Scan for the cell matching the given text and deliver its [x, y] coordinate at center. 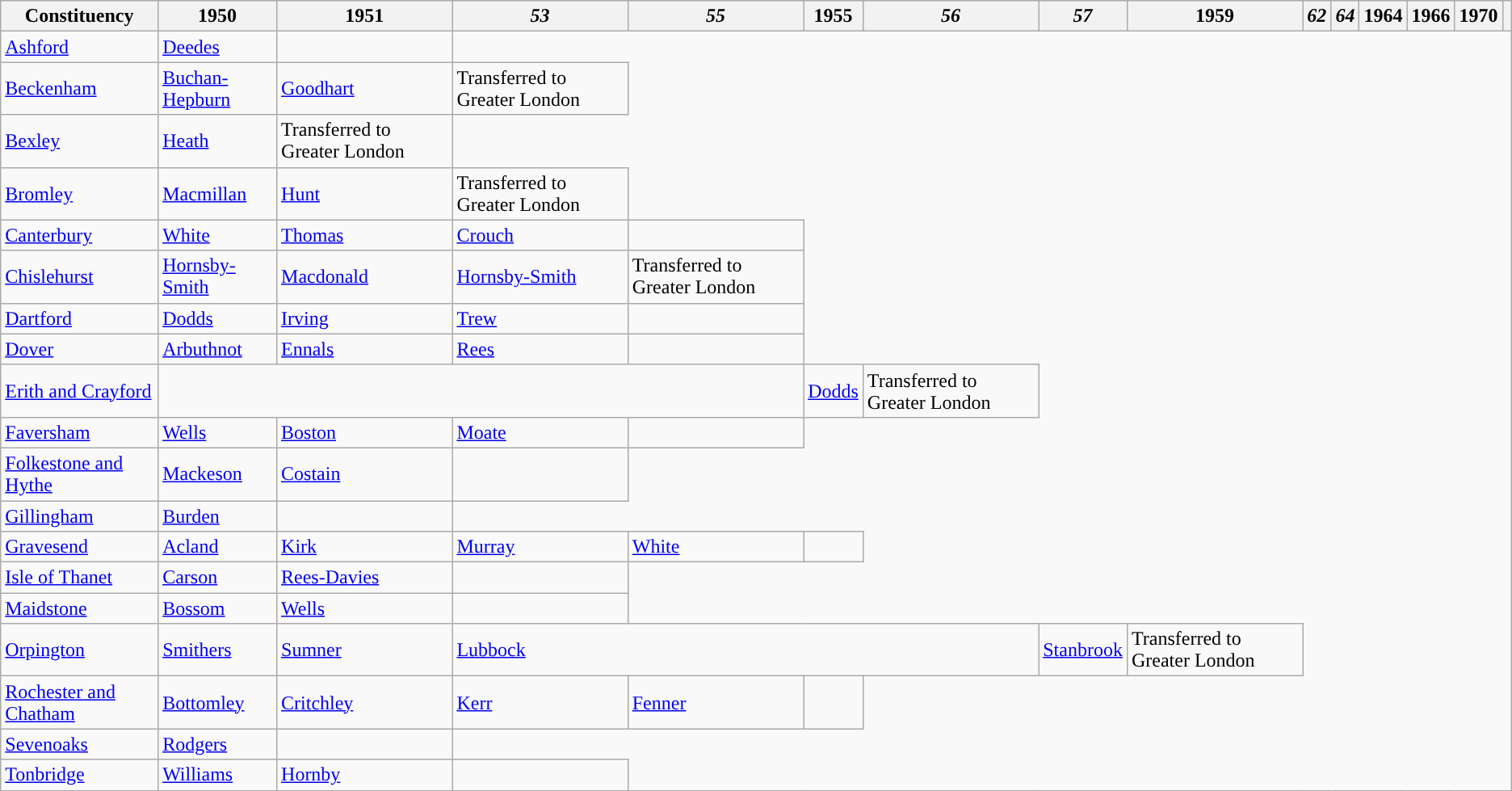
Carson [218, 578]
Dartford [79, 318]
Ashford [79, 47]
1955 [834, 16]
Heath [218, 141]
Canterbury [79, 235]
Orpington [79, 650]
Beckenham [79, 89]
Rochester and Chatham [79, 703]
Faversham [79, 432]
Gillingham [79, 516]
Rees [540, 349]
Thomas [365, 235]
Stanbrook [1083, 650]
Murray [540, 547]
62 [1317, 16]
1959 [1215, 16]
Deedes [218, 47]
Bexley [79, 141]
Trew [540, 318]
55 [716, 16]
Buchan-Hepburn [218, 89]
1970 [1478, 16]
Williams [218, 775]
57 [1083, 16]
Isle of Thanet [79, 578]
Smithers [218, 650]
64 [1346, 16]
Acland [218, 547]
Lubbock [745, 650]
Crouch [540, 235]
Irving [365, 318]
Hornby [365, 775]
Ennals [365, 349]
Sevenoaks [79, 744]
Dover [79, 349]
Kirk [365, 547]
Mackeson [218, 473]
Rees-Davies [365, 578]
Goodhart [365, 89]
Arbuthnot [218, 349]
Costain [365, 473]
1966 [1431, 16]
Bottomley [218, 703]
Burden [218, 516]
Hunt [365, 194]
Moate [540, 432]
Rodgers [218, 744]
Critchley [365, 703]
Constituency [79, 16]
Boston [365, 432]
53 [540, 16]
Macdonald [365, 276]
Macmillan [218, 194]
Bromley [79, 194]
Bossom [218, 608]
1964 [1383, 16]
1950 [218, 16]
Gravesend [79, 547]
Erith and Crayford [79, 391]
Kerr [540, 703]
Chislehurst [79, 276]
Maidstone [79, 608]
Folkestone and Hythe [79, 473]
Sumner [365, 650]
1951 [365, 16]
Tonbridge [79, 775]
Fenner [716, 703]
56 [950, 16]
